Find where the given text appears and provide that cell's center as (x, y) coordinate. 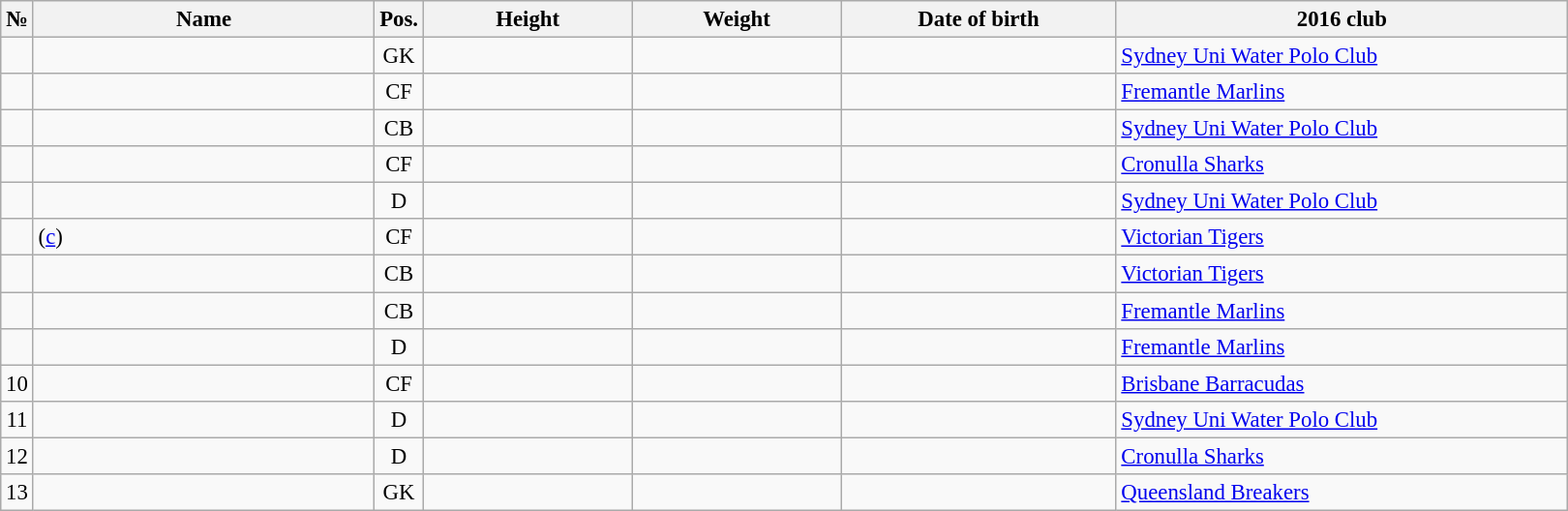
Name (203, 19)
(c) (203, 237)
Date of birth (979, 19)
Height (528, 19)
2016 club (1342, 19)
13 (17, 493)
Brisbane Barracudas (1342, 383)
12 (17, 456)
11 (17, 419)
№ (17, 19)
Queensland Breakers (1342, 493)
Weight (737, 19)
Pos. (399, 19)
10 (17, 383)
